Search for the cell housing the specified text and yield its (X, Y) center coordinate. 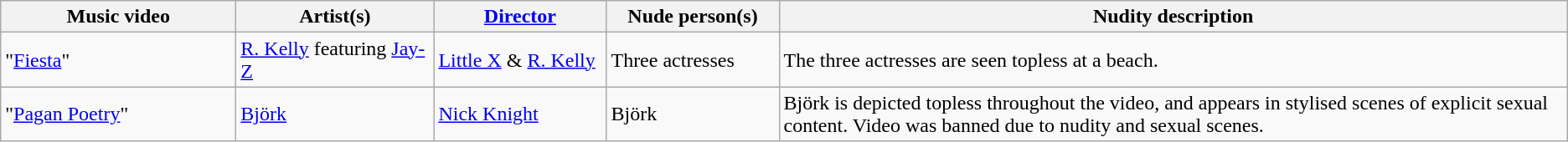
Artist(s) (335, 17)
Nick Knight (520, 114)
Nudity description (1173, 17)
The three actresses are seen topless at a beach. (1173, 60)
"Pagan Poetry" (119, 114)
Nude person(s) (693, 17)
"Fiesta" (119, 60)
Little X & R. Kelly (520, 60)
R. Kelly featuring Jay-Z (335, 60)
Three actresses (693, 60)
Director (520, 17)
Music video (119, 17)
